Return (x, y) of the center of cell containing provided text 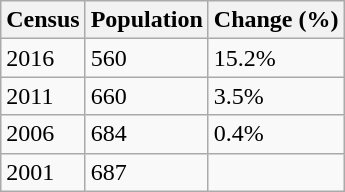
2011 (43, 96)
2016 (43, 58)
15.2% (276, 58)
2006 (43, 134)
0.4% (276, 134)
660 (146, 96)
Change (%) (276, 20)
2001 (43, 172)
Population (146, 20)
684 (146, 134)
Census (43, 20)
687 (146, 172)
560 (146, 58)
3.5% (276, 96)
